Return the (x, y) coordinate for the center point of the cell that contains the specified text.  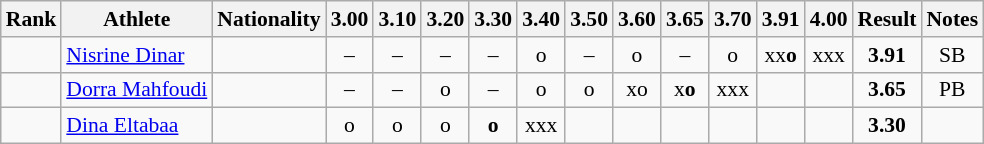
3.20 (445, 19)
xxo (781, 55)
Dorra Mahfoudi (136, 90)
3.00 (350, 19)
PB (952, 90)
Nisrine Dinar (136, 55)
Rank (32, 19)
Notes (952, 19)
3.10 (397, 19)
3.70 (733, 19)
Dina Eltabaa (136, 126)
4.00 (829, 19)
3.60 (637, 19)
SB (952, 55)
Result (888, 19)
Athlete (136, 19)
Nationality (268, 19)
3.50 (589, 19)
3.40 (541, 19)
